Locate the cell with the specified text and output its [x, y] center coordinate. 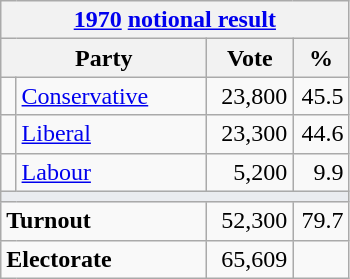
52,300 [250, 221]
65,609 [250, 259]
Liberal [112, 134]
79.7 [321, 221]
1970 notional result [175, 20]
Labour [112, 172]
44.6 [321, 134]
Turnout [104, 221]
% [321, 58]
Electorate [104, 259]
Party [104, 58]
23,300 [250, 134]
Vote [250, 58]
23,800 [250, 96]
Conservative [112, 96]
9.9 [321, 172]
5,200 [250, 172]
45.5 [321, 96]
